Search for the cell housing the specified text and yield its [x, y] center coordinate. 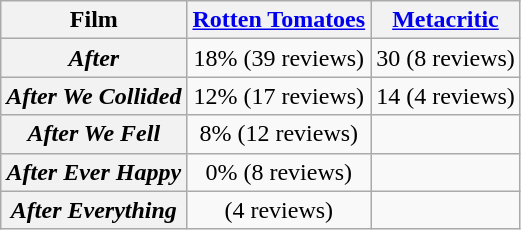
Film [94, 20]
After We Fell [94, 134]
0% (8 reviews) [279, 172]
After [94, 58]
Rotten Tomatoes [279, 20]
18% (39 reviews) [279, 58]
(4 reviews) [279, 210]
14 (4 reviews) [446, 96]
After We Collided [94, 96]
30 (8 reviews) [446, 58]
12% (17 reviews) [279, 96]
Metacritic [446, 20]
After Everything [94, 210]
8% (12 reviews) [279, 134]
After Ever Happy [94, 172]
